Determine the [x, y] coordinate at the center of the cell enclosing the given text.  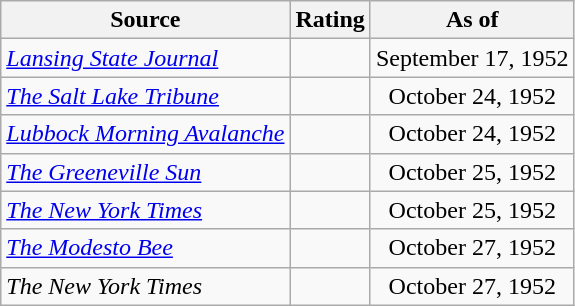
The Salt Lake Tribune [146, 96]
The Modesto Bee [146, 248]
The Greeneville Sun [146, 172]
Rating [330, 20]
As of [472, 20]
Lansing State Journal [146, 58]
Lubbock Morning Avalanche [146, 134]
September 17, 1952 [472, 58]
Source [146, 20]
